Return the (x, y) coordinate for the center point of the cell that contains the specified text.  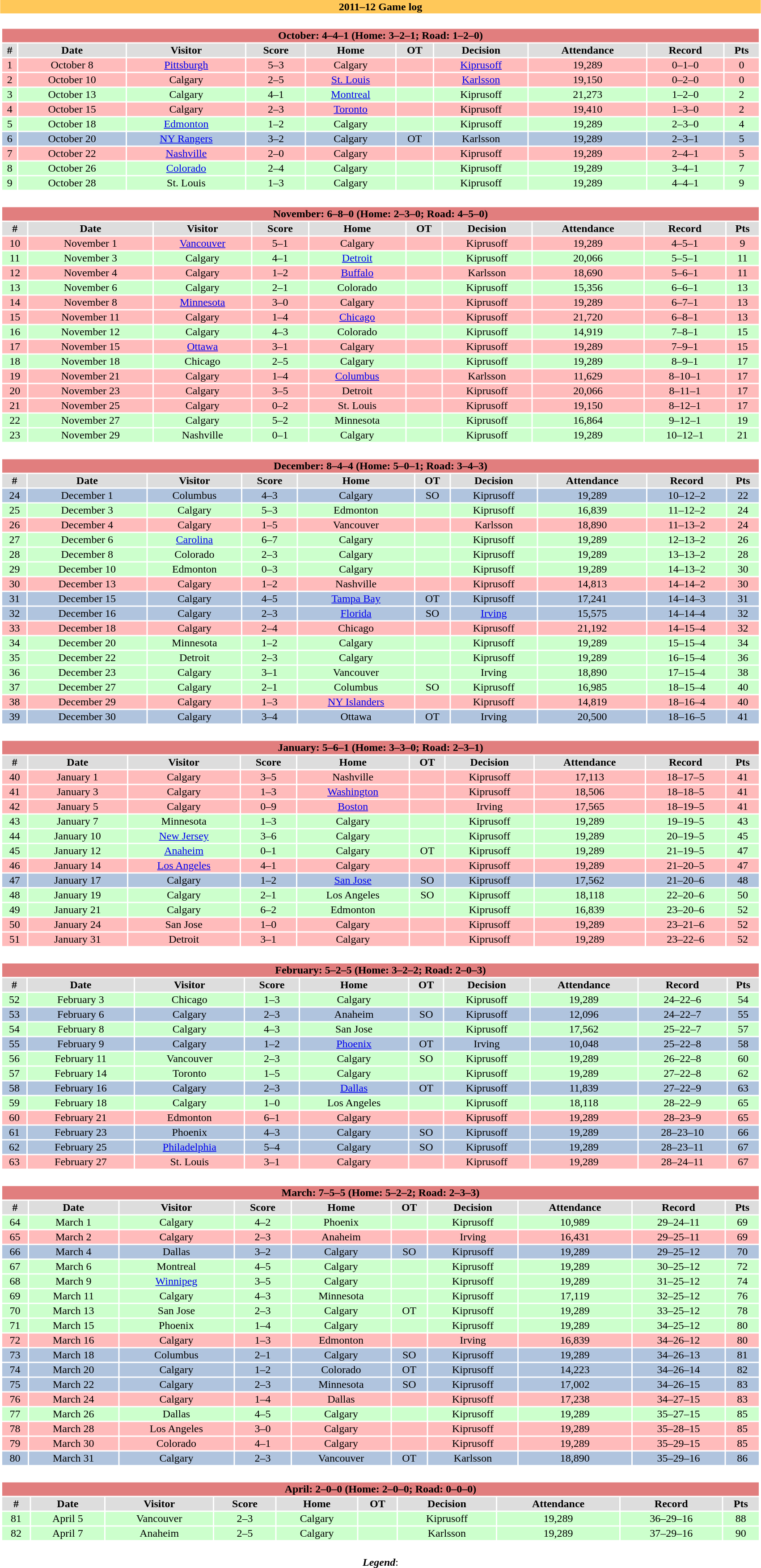
68 (15, 1281)
April 7 (68, 1534)
3 (10, 94)
November 27 (90, 421)
21,720 (588, 317)
34–26–13 (678, 1355)
April: 2–0–0 (Home: 2–0–0; Road: 0–0–0) (380, 1489)
14,819 (592, 702)
January 10 (77, 836)
86 (742, 1458)
January 31 (77, 939)
34–25–12 (678, 1325)
5–5–1 (685, 258)
24–22–6 (682, 1000)
6 (10, 139)
14–15–4 (687, 628)
6–2 (268, 910)
December 16 (87, 614)
28–24–11 (682, 1162)
34–27–15 (678, 1399)
10,048 (584, 1044)
January 14 (77, 866)
2–0 (276, 153)
February 23 (80, 1132)
February 8 (80, 1029)
January 12 (77, 851)
Philadelphia (190, 1147)
5–6–1 (685, 273)
36–29–16 (672, 1518)
17,119 (575, 1296)
8–9–1 (685, 362)
25 (14, 510)
8–10–1 (685, 376)
November 8 (90, 303)
November 4 (90, 273)
November 3 (90, 258)
8–11–1 (685, 391)
March 18 (73, 1355)
18–16–4 (687, 702)
1 (10, 65)
23–22–6 (685, 939)
37–29–16 (672, 1534)
March 22 (73, 1384)
December 22 (87, 658)
13–13–2 (687, 555)
February 6 (80, 1014)
53 (14, 1014)
November 18 (90, 362)
April 5 (68, 1518)
19,410 (588, 110)
11,839 (584, 1088)
16,985 (592, 687)
16,431 (575, 1237)
February 16 (80, 1088)
Boston (353, 807)
18–17–5 (685, 777)
35–29–16 (678, 1458)
18–18–5 (685, 792)
79 (15, 1443)
17,565 (590, 807)
10–12–1 (685, 435)
March 24 (73, 1399)
October 22 (72, 153)
27–22–9 (682, 1088)
15,575 (592, 614)
NY Rangers (186, 139)
November 23 (90, 391)
December: 8–4–4 (Home: 5–0–1; Road: 3–4–3) (380, 466)
10 (15, 244)
October 10 (72, 80)
January 5 (77, 807)
22–20–6 (685, 895)
March: 7–5–5 (Home: 5–2–2; Road: 2–3–3) (380, 1193)
January: 5–6–1 (Home: 3–3–0; Road: 2–3–1) (380, 748)
December 20 (87, 643)
5–2 (280, 421)
18 (15, 362)
January 17 (77, 880)
14–13–2 (687, 569)
17,241 (592, 599)
35 (14, 658)
23 (15, 435)
71 (15, 1325)
4–2 (263, 1222)
8–12–1 (685, 405)
March 11 (73, 1296)
6–7 (270, 540)
5–4 (272, 1147)
Buffalo (357, 273)
14,813 (592, 584)
8 (10, 169)
October 13 (72, 94)
61 (14, 1132)
14 (15, 303)
November: 6–8–0 (Home: 2–3–0; Road: 4–5–0) (380, 214)
4–5–1 (685, 244)
28–23–10 (682, 1132)
October 20 (72, 139)
January 19 (77, 895)
18,506 (590, 792)
December 27 (87, 687)
44 (14, 836)
2–4–1 (685, 153)
17,002 (575, 1384)
December 23 (87, 673)
32–25–12 (678, 1296)
21–19–5 (685, 851)
October: 4–4–1 (Home: 3–2–1; Road: 1–2–0) (380, 35)
16,864 (588, 421)
Washington (353, 792)
25–22–7 (682, 1029)
6–6–1 (685, 287)
2–3–0 (685, 124)
75 (15, 1384)
0–1–0 (685, 65)
3–4 (270, 717)
March 6 (73, 1266)
64 (15, 1222)
March 4 (73, 1252)
35–27–15 (678, 1414)
March 1 (73, 1222)
March 9 (73, 1281)
14–14–3 (687, 599)
October 26 (72, 169)
28–22–9 (682, 1103)
77 (15, 1414)
18–16–5 (687, 717)
28–23–9 (682, 1118)
16–15–4 (687, 658)
December 3 (87, 510)
35–28–15 (678, 1429)
20–19–5 (685, 836)
21,192 (592, 628)
October 8 (72, 65)
35–29–15 (678, 1443)
42 (14, 807)
5–1 (280, 244)
11–12–2 (687, 510)
December 15 (87, 599)
24–22–7 (682, 1014)
11,629 (588, 376)
10,989 (575, 1222)
29–25–11 (678, 1237)
February 3 (80, 1000)
New Jersey (184, 836)
December 29 (87, 702)
3–6 (268, 836)
3–4–1 (685, 169)
Florida (356, 614)
0–2–0 (685, 80)
4–4–1 (685, 183)
March 15 (73, 1325)
29–25–12 (678, 1252)
27–22–8 (682, 1073)
6–8–1 (685, 317)
20,500 (592, 717)
0–2 (280, 405)
21–20–6 (685, 880)
88 (741, 1518)
March 2 (73, 1237)
0–3 (270, 569)
February 18 (80, 1103)
19–19–5 (685, 821)
30–25–12 (678, 1266)
34–26–15 (678, 1384)
59 (14, 1103)
21,273 (588, 94)
October 28 (72, 183)
Tampa Bay (356, 599)
January 1 (77, 777)
0–9 (268, 807)
February 9 (80, 1044)
10–12–2 (687, 496)
34–26–14 (678, 1370)
15,356 (588, 287)
51 (14, 939)
14,223 (575, 1370)
March 26 (73, 1414)
March 28 (73, 1429)
October 15 (72, 110)
12,096 (584, 1014)
23–20–6 (685, 910)
February 11 (80, 1059)
Winnipeg (176, 1281)
2–3–1 (685, 139)
20 (15, 391)
56 (14, 1059)
6–7–1 (685, 303)
17–15–4 (687, 673)
March 16 (73, 1340)
December 1 (87, 496)
February 25 (80, 1147)
March 20 (73, 1370)
17,113 (590, 777)
46 (14, 866)
November 6 (90, 287)
NY Islanders (356, 702)
18,690 (588, 273)
7–8–1 (685, 332)
February: 5–2–5 (Home: 3–2–2; Road: 2–0–3) (380, 970)
December 13 (87, 584)
February 21 (80, 1118)
December 8 (87, 555)
6–1 (272, 1118)
January 24 (77, 925)
November 21 (90, 376)
14–14–2 (687, 584)
33 (14, 628)
29 (14, 569)
February 14 (80, 1073)
2011–12 Game log (380, 7)
12 (15, 273)
73 (15, 1355)
November 12 (90, 332)
December 18 (87, 628)
December 6 (87, 540)
29–24–11 (678, 1222)
21–20–5 (685, 866)
7–9–1 (685, 346)
November 11 (90, 317)
March 13 (73, 1311)
9–12–1 (685, 421)
November 15 (90, 346)
January 21 (77, 910)
November 29 (90, 435)
January 3 (77, 792)
March 31 (73, 1458)
90 (741, 1534)
49 (14, 910)
25–22–8 (682, 1044)
33–25–12 (678, 1311)
October 18 (72, 124)
January 7 (77, 821)
December 30 (87, 717)
November 25 (90, 405)
17,238 (575, 1399)
November 1 (90, 244)
December 4 (87, 525)
12–13–2 (687, 540)
February 27 (80, 1162)
27 (14, 540)
15–15–4 (687, 643)
1–3–0 (685, 110)
39 (14, 717)
18–19–5 (685, 807)
18–15–4 (687, 687)
31–25–12 (678, 1281)
14–14–4 (687, 614)
23–21–6 (685, 925)
11–13–2 (687, 525)
28–23–11 (682, 1147)
Pittsburgh (186, 65)
March 30 (73, 1443)
16 (15, 332)
1–2–0 (685, 94)
26–22–8 (682, 1059)
Carolina (194, 540)
14,919 (588, 332)
December 10 (87, 569)
34–26–12 (678, 1340)
37 (14, 687)
